Return the [x, y] coordinate for the center point of the cell that contains the specified text.  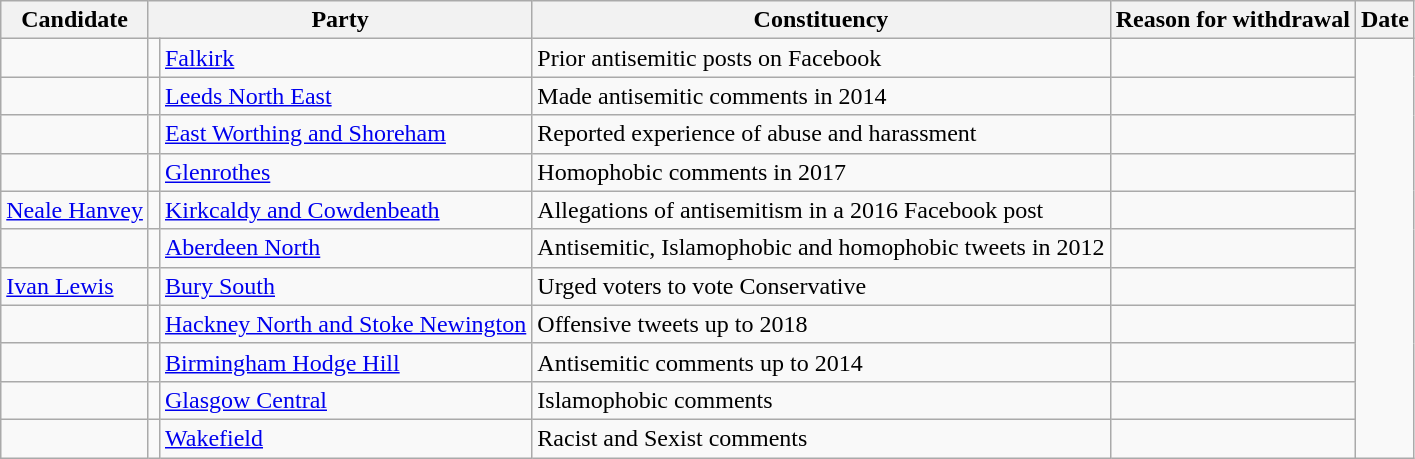
Islamophobic comments [821, 400]
Birmingham Hodge Hill [345, 362]
Glenrothes [345, 172]
Candidate [75, 20]
Offensive tweets up to 2018 [821, 324]
Leeds North East [345, 96]
Hackney North and Stoke Newington [345, 324]
Bury South [345, 286]
Constituency [821, 20]
Prior antisemitic posts on Facebook [821, 58]
Aberdeen North [345, 248]
Party [340, 20]
Racist and Sexist comments [821, 438]
Wakefield [345, 438]
Reported experience of abuse and harassment [821, 134]
Allegations of antisemitism in a 2016 Facebook post [821, 210]
East Worthing and Shoreham [345, 134]
Made antisemitic comments in 2014 [821, 96]
Urged voters to vote Conservative [821, 286]
Antisemitic comments up to 2014 [821, 362]
Glasgow Central [345, 400]
Homophobic comments in 2017 [821, 172]
Ivan Lewis [75, 286]
Kirkcaldy and Cowdenbeath [345, 210]
Reason for withdrawal [1232, 20]
Neale Hanvey [75, 210]
Antisemitic, Islamophobic and homophobic tweets in 2012 [821, 248]
Date [1384, 20]
Falkirk [345, 58]
